Locate the cell with the specified text and output its (x, y) center coordinate. 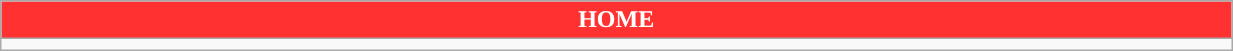
HOME (616, 20)
